From the cell containing the given text, extract its center point as (X, Y) coordinate. 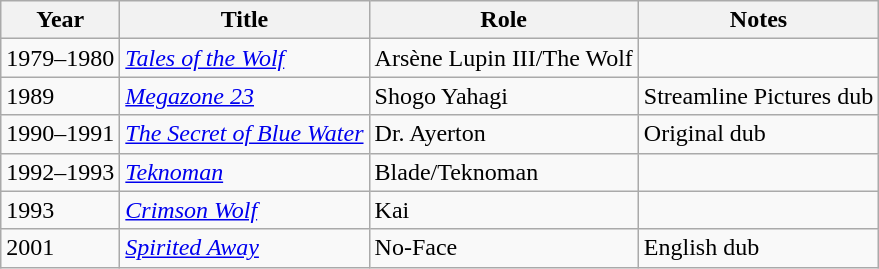
Role (504, 20)
Shogo Yahagi (504, 96)
Teknoman (244, 172)
Notes (758, 20)
1990–1991 (60, 134)
Megazone 23 (244, 96)
Kai (504, 210)
English dub (758, 248)
Tales of the Wolf (244, 58)
1989 (60, 96)
Streamline Pictures dub (758, 96)
Year (60, 20)
2001 (60, 248)
Dr. Ayerton (504, 134)
Spirited Away (244, 248)
Crimson Wolf (244, 210)
Arsène Lupin III/The Wolf (504, 58)
1979–1980 (60, 58)
Original dub (758, 134)
Blade/Teknoman (504, 172)
The Secret of Blue Water (244, 134)
1992–1993 (60, 172)
No-Face (504, 248)
1993 (60, 210)
Title (244, 20)
